Provide the [x, y] coordinate of the cell's center where the given text is located.  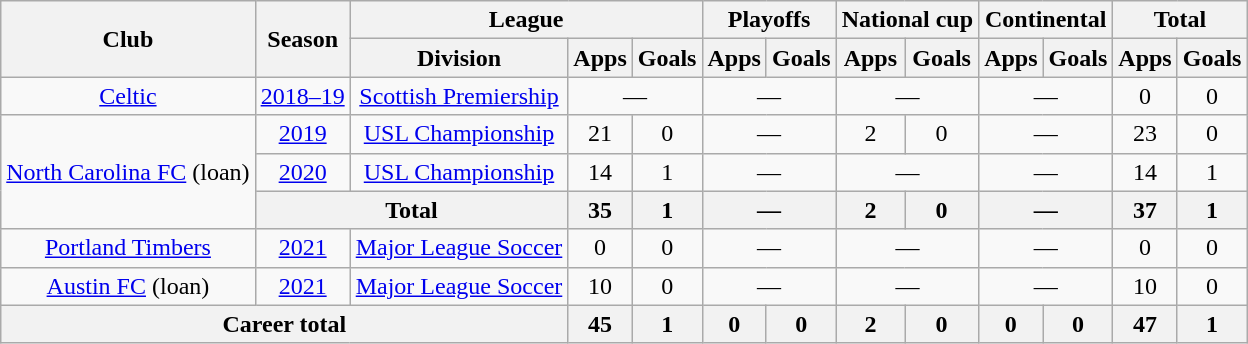
Scottish Premiership [459, 96]
35 [600, 210]
Portland Timbers [128, 248]
2018–19 [302, 96]
45 [600, 324]
23 [1145, 134]
Career total [284, 324]
Playoffs [769, 20]
47 [1145, 324]
Austin FC (loan) [128, 286]
Season [302, 39]
Continental [1046, 20]
Club [128, 39]
League [526, 20]
2020 [302, 172]
21 [600, 134]
Celtic [128, 96]
Division [459, 58]
National cup [907, 20]
North Carolina FC (loan) [128, 172]
2019 [302, 134]
37 [1145, 210]
